Pinpoint the cell where the given text exists, returning its (X, Y) midpoint coordinate. 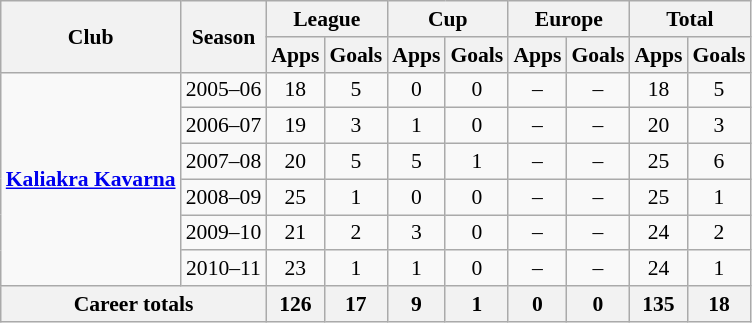
2005–06 (224, 90)
League (326, 19)
Europe (568, 19)
9 (416, 304)
2006–07 (224, 126)
126 (295, 304)
Career totals (134, 304)
Club (91, 36)
6 (718, 162)
17 (356, 304)
2007–08 (224, 162)
2010–11 (224, 269)
Season (224, 36)
Total (690, 19)
Cup (448, 19)
23 (295, 269)
Kaliakra Kavarna (91, 179)
19 (295, 126)
2009–10 (224, 233)
2008–09 (224, 197)
135 (658, 304)
21 (295, 233)
